Search for the cell housing the specified text and yield its (x, y) center coordinate. 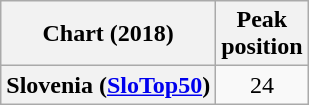
Chart (2018) (108, 34)
Peakposition (262, 34)
24 (262, 85)
Slovenia (SloTop50) (108, 85)
